Pinpoint the cell where the given text exists, returning its [X, Y] midpoint coordinate. 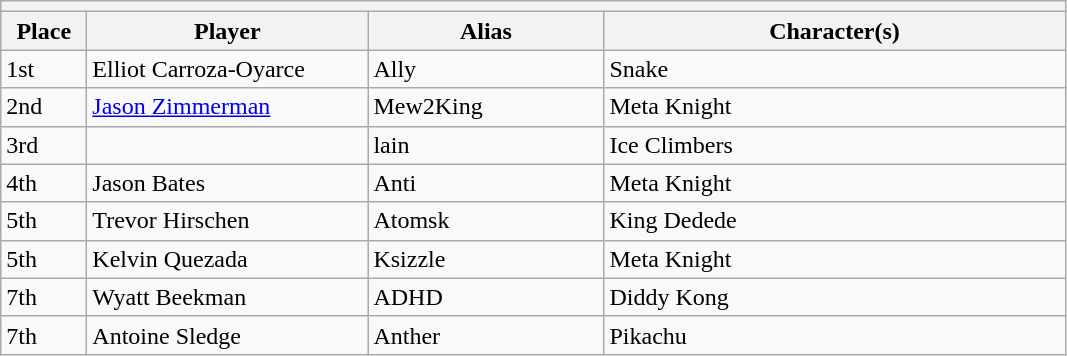
Place [44, 31]
Alias [486, 31]
Pikachu [834, 335]
ADHD [486, 297]
Ksizzle [486, 259]
Player [228, 31]
Wyatt Beekman [228, 297]
Character(s) [834, 31]
Mew2King [486, 107]
Ally [486, 69]
4th [44, 183]
Diddy Kong [834, 297]
Trevor Hirschen [228, 221]
Kelvin Quezada [228, 259]
Elliot Carroza-Oyarce [228, 69]
Atomsk [486, 221]
Jason Zimmerman [228, 107]
Ice Climbers [834, 145]
3rd [44, 145]
Antoine Sledge [228, 335]
Anti [486, 183]
Jason Bates [228, 183]
Anther [486, 335]
Snake [834, 69]
King Dedede [834, 221]
lain [486, 145]
1st [44, 69]
2nd [44, 107]
